Return [X, Y] of the center of cell containing provided text 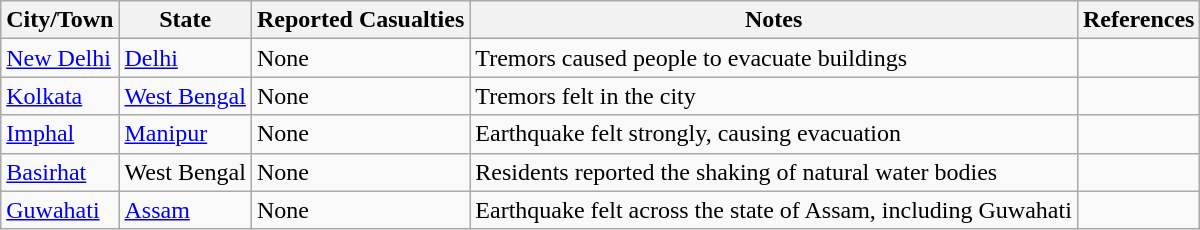
Tremors caused people to evacuate buildings [774, 58]
Manipur [185, 134]
Earthquake felt across the state of Assam, including Guwahati [774, 210]
Basirhat [60, 172]
City/Town [60, 20]
Assam [185, 210]
Notes [774, 20]
Earthquake felt strongly, causing evacuation [774, 134]
Kolkata [60, 96]
Reported Casualties [360, 20]
Imphal [60, 134]
Tremors felt in the city [774, 96]
Residents reported the shaking of natural water bodies [774, 172]
Delhi [185, 58]
State [185, 20]
References [1138, 20]
Guwahati [60, 210]
New Delhi [60, 58]
